Find where the given text appears and provide that cell's center as [X, Y] coordinate. 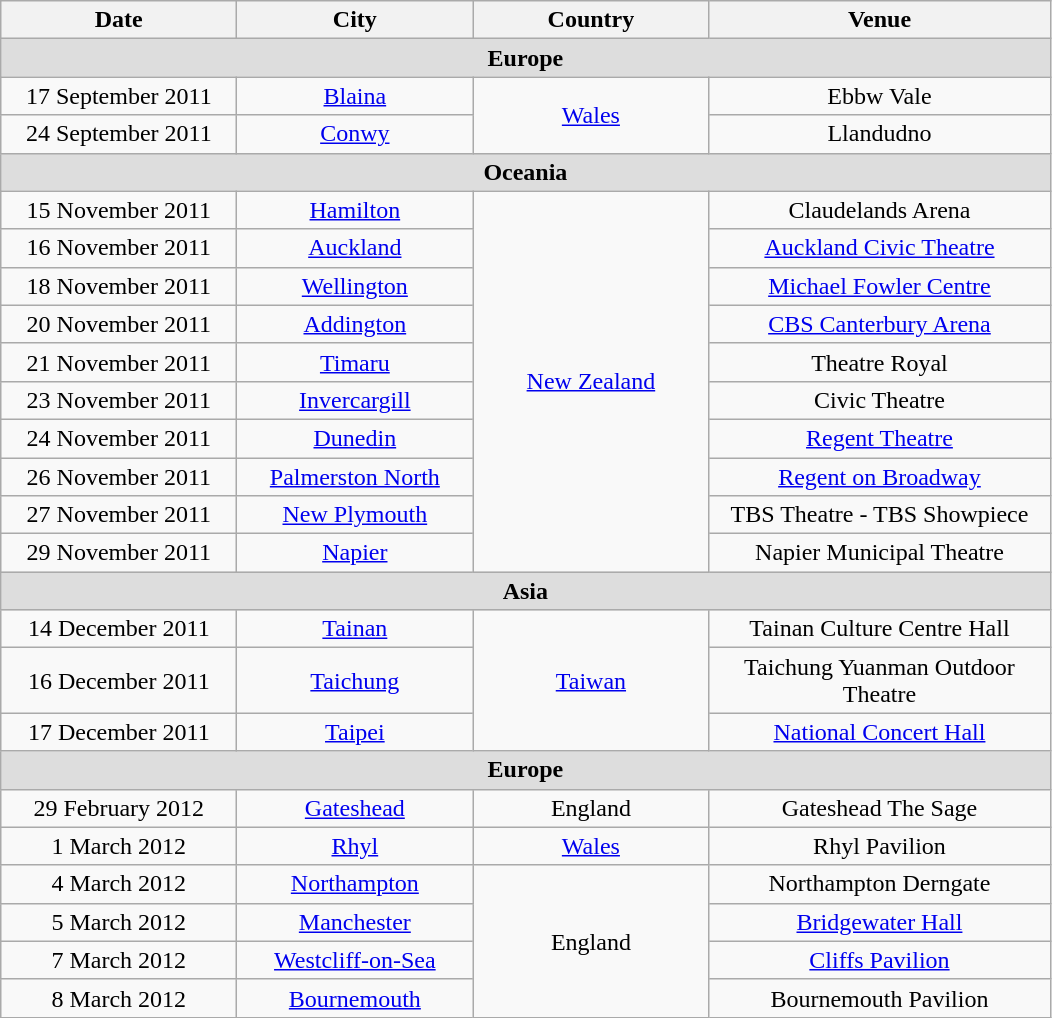
Date [119, 20]
New Plymouth [355, 515]
26 November 2011 [119, 477]
Northampton [355, 884]
Llandudno [880, 134]
Country [591, 20]
Dunedin [355, 438]
18 November 2011 [119, 286]
Oceania [526, 172]
Theatre Royal [880, 362]
Regent on Broadway [880, 477]
CBS Canterbury Arena [880, 324]
24 September 2011 [119, 134]
New Zealand [591, 382]
Venue [880, 20]
24 November 2011 [119, 438]
City [355, 20]
Gateshead [355, 808]
Westcliff-on-Sea [355, 960]
Taichung [355, 680]
8 March 2012 [119, 998]
Michael Fowler Centre [880, 286]
7 March 2012 [119, 960]
Asia [526, 591]
Taipei [355, 732]
15 November 2011 [119, 210]
1 March 2012 [119, 846]
17 September 2011 [119, 96]
Auckland Civic Theatre [880, 248]
Wellington [355, 286]
Conwy [355, 134]
Regent Theatre [880, 438]
23 November 2011 [119, 400]
Gateshead The Sage [880, 808]
Auckland [355, 248]
Rhyl Pavilion [880, 846]
27 November 2011 [119, 515]
29 February 2012 [119, 808]
Cliffs Pavilion [880, 960]
16 December 2011 [119, 680]
Palmerston North [355, 477]
Napier [355, 553]
Invercargill [355, 400]
Addington [355, 324]
4 March 2012 [119, 884]
20 November 2011 [119, 324]
17 December 2011 [119, 732]
Taiwan [591, 680]
29 November 2011 [119, 553]
21 November 2011 [119, 362]
Northampton Derngate [880, 884]
Tainan [355, 629]
Napier Municipal Theatre [880, 553]
Tainan Culture Centre Hall [880, 629]
Bournemouth [355, 998]
Rhyl [355, 846]
14 December 2011 [119, 629]
National Concert Hall [880, 732]
Hamilton [355, 210]
Manchester [355, 922]
Ebbw Vale [880, 96]
Timaru [355, 362]
16 November 2011 [119, 248]
TBS Theatre - TBS Showpiece [880, 515]
5 March 2012 [119, 922]
Taichung Yuanman Outdoor Theatre [880, 680]
Claudelands Arena [880, 210]
Bournemouth Pavilion [880, 998]
Civic Theatre [880, 400]
Bridgewater Hall [880, 922]
Blaina [355, 96]
